Find where the given text appears and provide that cell's center as [X, Y] coordinate. 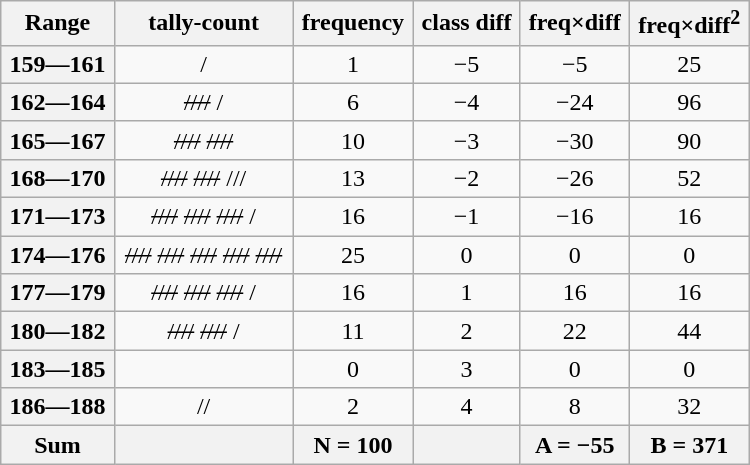
4 [466, 407]
6 [353, 102]
−30 [574, 140]
10 [353, 140]
−3 [466, 140]
//// / [204, 102]
44 [689, 331]
/ [204, 64]
162—164 [58, 102]
−1 [466, 217]
183—185 [58, 369]
Sum [58, 445]
96 [689, 102]
−16 [574, 217]
freq×diff2 [689, 24]
Range [58, 24]
−2 [466, 178]
32 [689, 407]
freq×diff [574, 24]
52 [689, 178]
−24 [574, 102]
165—167 [58, 140]
168—170 [58, 178]
8 [574, 407]
N = 100 [353, 445]
//// //// / [204, 331]
11 [353, 331]
13 [353, 178]
186—188 [58, 407]
A = −55 [574, 445]
tally-count [204, 24]
−4 [466, 102]
class diff [466, 24]
180—182 [58, 331]
//// //// [204, 140]
171—173 [58, 217]
// [204, 407]
//// //// //// //// //// [204, 255]
frequency [353, 24]
177—179 [58, 293]
3 [466, 369]
22 [574, 331]
B = 371 [689, 445]
174—176 [58, 255]
//// //// /// [204, 178]
90 [689, 140]
−26 [574, 178]
159—161 [58, 64]
